Determine the (x, y) coordinate at the center of the cell enclosing the given text.  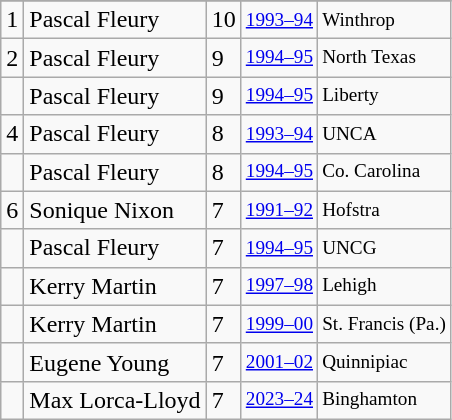
St. Francis (Pa.) (384, 324)
Co. Carolina (384, 172)
Binghamton (384, 400)
1991–92 (279, 210)
Quinnipiac (384, 362)
UNCA (384, 134)
2 (12, 58)
6 (12, 210)
Hofstra (384, 210)
Lehigh (384, 286)
10 (224, 20)
Liberty (384, 96)
1997–98 (279, 286)
4 (12, 134)
2001–02 (279, 362)
Sonique Nixon (115, 210)
1 (12, 20)
UNCG (384, 248)
North Texas (384, 58)
Winthrop (384, 20)
Max Lorca-Lloyd (115, 400)
Eugene Young (115, 362)
1999–00 (279, 324)
2023–24 (279, 400)
